Identify which cell holds the provided text, then report its [X, Y] central coordinate. 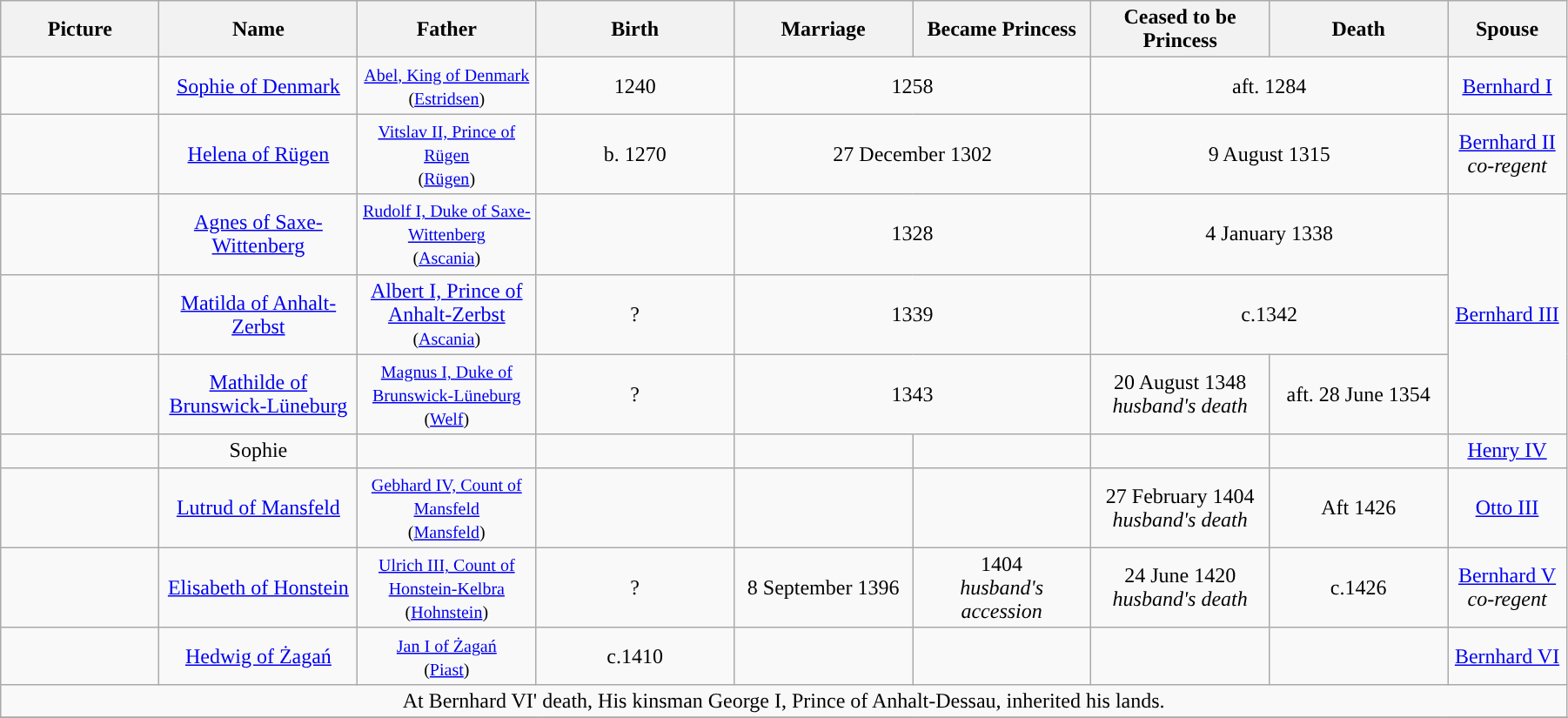
At Bernhard VI' death, His kinsman George I, Prince of Anhalt-Dessau, inherited his lands. [784, 701]
Birth [635, 30]
Aft 1426 [1359, 507]
aft. 28 June 1354 [1359, 394]
Bernhard VI [1507, 656]
Jan I of Żagań(Piast) [447, 656]
1258 [913, 85]
Bernhard IIco-regent [1507, 154]
8 September 1396 [823, 587]
Sophie of Denmark [258, 85]
27 February 1404husband's death [1180, 507]
1339 [913, 314]
20 August 1348husband's death [1180, 394]
Hedwig of Żagań [258, 656]
1343 [913, 394]
Bernhard I [1507, 85]
Lutrud of Mansfeld [258, 507]
Sophie [258, 451]
24 June 1420husband's death [1180, 587]
c.1410 [635, 656]
Rudolf I, Duke of Saxe-Wittenberg(Ascania) [447, 234]
aft. 1284 [1270, 85]
Name [258, 30]
Mathilde of Brunswick-Lüneburg [258, 394]
4 January 1338 [1270, 234]
Elisabeth of Honstein [258, 587]
b. 1270 [635, 154]
1240 [635, 85]
Vitslav II, Prince of Rügen(Rügen) [447, 154]
Matilda of Anhalt-Zerbst [258, 314]
Spouse [1507, 30]
Bernhard III [1507, 314]
Became Princess [1002, 30]
Ulrich III, Count of Honstein-Kelbra(Hohnstein) [447, 587]
Agnes of Saxe-Wittenberg [258, 234]
Ceased to be Princess [1180, 30]
Helena of Rügen [258, 154]
1404husband's accession [1002, 587]
Death [1359, 30]
Picture [80, 30]
Father [447, 30]
Gebhard IV, Count of Mansfeld(Mansfeld) [447, 507]
9 August 1315 [1270, 154]
Magnus I, Duke of Brunswick-Lüneburg(Welf) [447, 394]
Bernhard Vco-regent [1507, 587]
Otto III [1507, 507]
Albert I, Prince of Anhalt-Zerbst(Ascania) [447, 314]
1328 [913, 234]
c.1342 [1270, 314]
Marriage [823, 30]
Henry IV [1507, 451]
Abel, King of Denmark(Estridsen) [447, 85]
27 December 1302 [913, 154]
c.1426 [1359, 587]
